Provide the [x, y] coordinate of the cell's center where the given text is located.  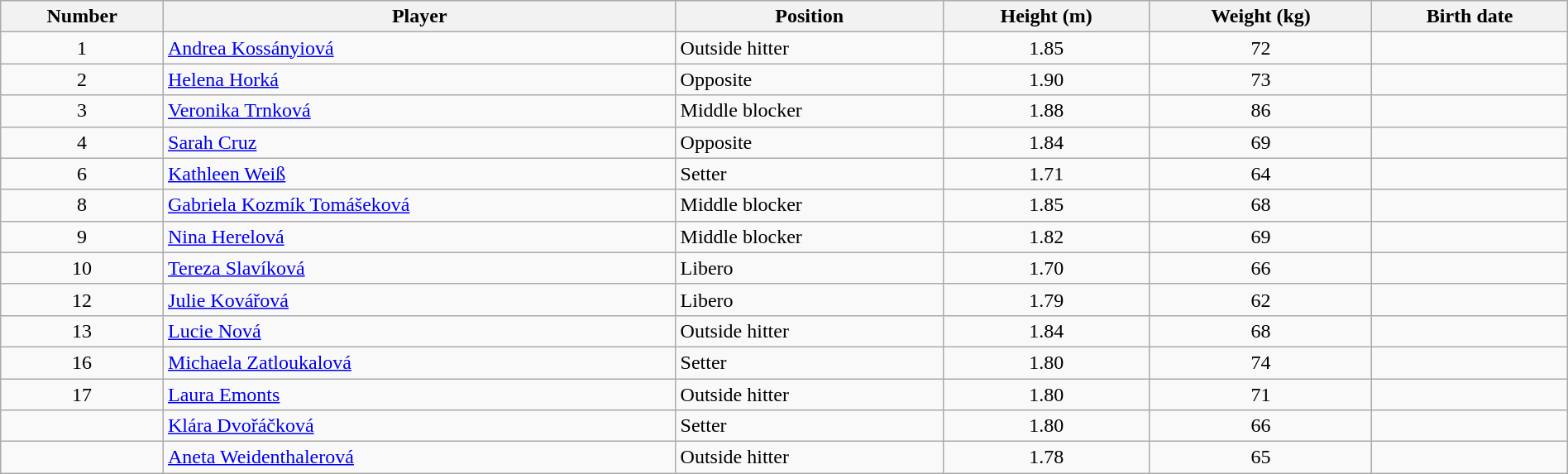
1 [83, 48]
1.90 [1046, 79]
Tereza Slavíková [420, 268]
16 [83, 362]
3 [83, 111]
13 [83, 331]
Position [809, 17]
Gabriela Kozmík Tomášeková [420, 205]
Klára Dvořáčková [420, 426]
72 [1260, 48]
1.82 [1046, 237]
Birth date [1470, 17]
1.79 [1046, 299]
9 [83, 237]
73 [1260, 79]
17 [83, 395]
64 [1260, 174]
8 [83, 205]
Player [420, 17]
Helena Horká [420, 79]
1.78 [1046, 457]
6 [83, 174]
Aneta Weidenthalerová [420, 457]
74 [1260, 362]
Andrea Kossányiová [420, 48]
2 [83, 79]
4 [83, 142]
Veronika Trnková [420, 111]
Number [83, 17]
Lucie Nová [420, 331]
86 [1260, 111]
Michaela Zatloukalová [420, 362]
65 [1260, 457]
Nina Herelová [420, 237]
Julie Kovářová [420, 299]
Sarah Cruz [420, 142]
Weight (kg) [1260, 17]
Laura Emonts [420, 395]
1.70 [1046, 268]
1.71 [1046, 174]
10 [83, 268]
1.88 [1046, 111]
71 [1260, 395]
62 [1260, 299]
Kathleen Weiß [420, 174]
12 [83, 299]
Height (m) [1046, 17]
